Capture the cell that displays the provided text and extract its [X, Y] central coordinate. 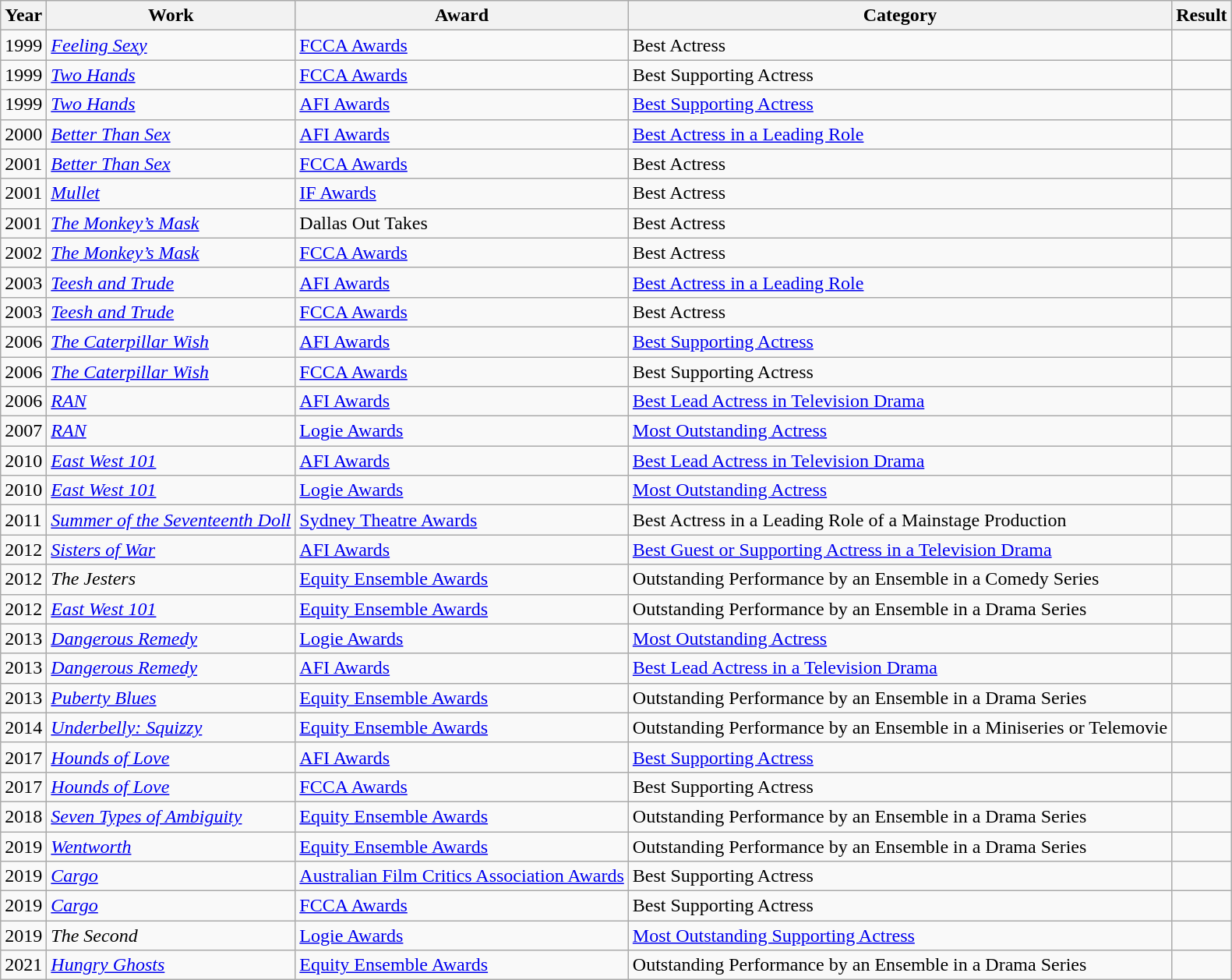
The Second [171, 936]
Summer of the Seventeenth Doll [171, 520]
2021 [23, 965]
Work [171, 16]
Year [23, 16]
IF Awards [462, 193]
Best Actress in a Leading Role of a Mainstage Production [899, 520]
Outstanding Performance by an Ensemble in a Comedy Series [899, 579]
Sisters of War [171, 550]
Category [899, 16]
Best Lead Actress in a Television Drama [899, 668]
Mullet [171, 193]
Seven Types of Ambiguity [171, 816]
Feeling Sexy [171, 45]
2018 [23, 816]
Best Guest or Supporting Actress in a Television Drama [899, 550]
Result [1202, 16]
Puberty Blues [171, 698]
Hungry Ghosts [171, 965]
Most Outstanding Supporting Actress [899, 936]
Dallas Out Takes [462, 223]
2000 [23, 134]
Outstanding Performance by an Ensemble in a Miniseries or Telemovie [899, 727]
2007 [23, 431]
2011 [23, 520]
The Jesters [171, 579]
Wentworth [171, 846]
Sydney Theatre Awards [462, 520]
2014 [23, 727]
Award [462, 16]
Australian Film Critics Association Awards [462, 876]
2002 [23, 253]
Underbelly: Squizzy [171, 727]
